Find where the given text appears and provide that cell's center as (x, y) coordinate. 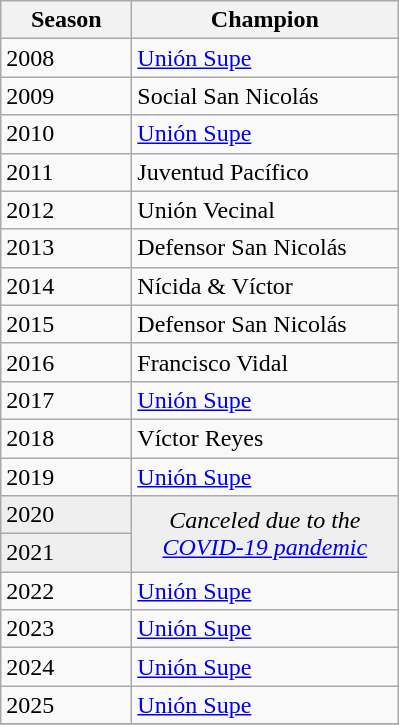
2008 (66, 58)
2016 (66, 362)
2009 (66, 96)
2024 (66, 667)
2019 (66, 477)
2021 (66, 553)
Social San Nicolás (265, 96)
2013 (66, 248)
2015 (66, 324)
Season (66, 20)
Canceled due to the COVID-19 pandemic (265, 534)
Juventud Pacífico (265, 172)
Víctor Reyes (265, 438)
2014 (66, 286)
2022 (66, 591)
2012 (66, 210)
2020 (66, 515)
2025 (66, 705)
2010 (66, 134)
Unión Vecinal (265, 210)
Nícida & Víctor (265, 286)
2011 (66, 172)
2017 (66, 400)
Francisco Vidal (265, 362)
2023 (66, 629)
Champion (265, 20)
2018 (66, 438)
